Capture the cell that displays the provided text and extract its (x, y) central coordinate. 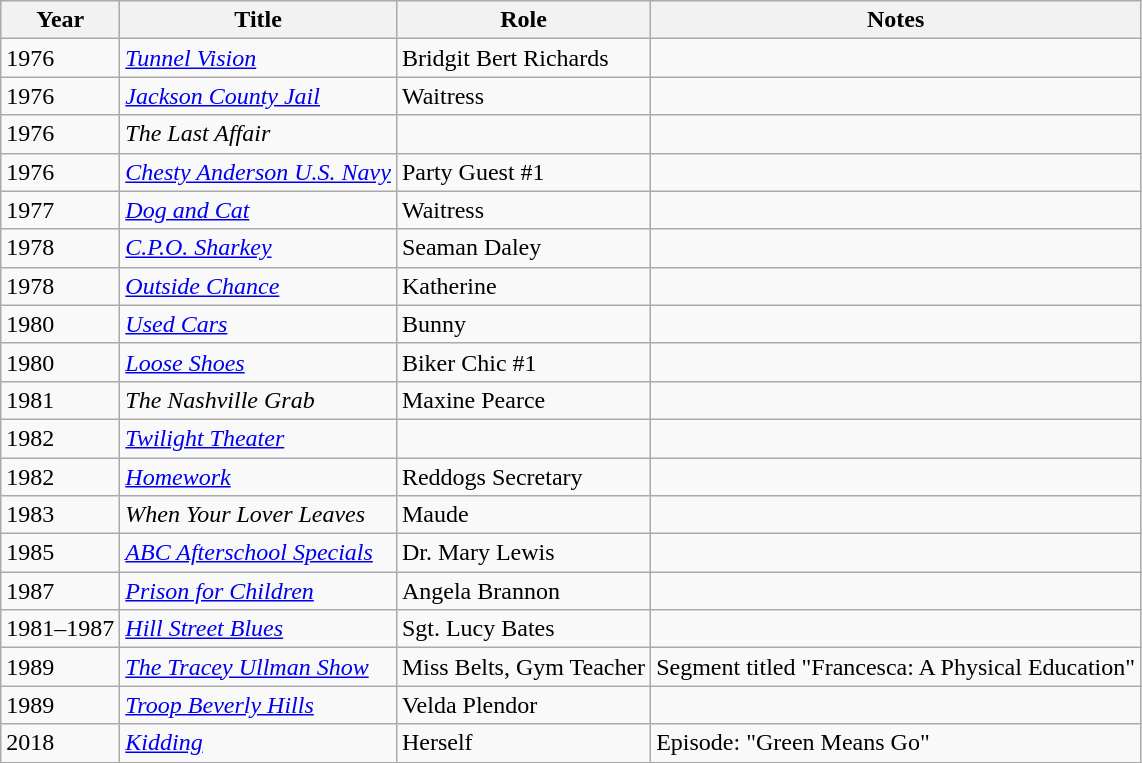
Katherine (523, 286)
Prison for Children (258, 591)
1981 (60, 400)
Loose Shoes (258, 362)
1987 (60, 591)
Hill Street Blues (258, 629)
Episode: "Green Means Go" (896, 743)
Dr. Mary Lewis (523, 553)
Maxine Pearce (523, 400)
Bridgit Bert Richards (523, 58)
Velda Plendor (523, 705)
Troop Beverly Hills (258, 705)
Outside Chance (258, 286)
The Tracey Ullman Show (258, 667)
Seaman Daley (523, 248)
1981–1987 (60, 629)
Used Cars (258, 324)
Biker Chic #1 (523, 362)
Year (60, 20)
2018 (60, 743)
Role (523, 20)
C.P.O. Sharkey (258, 248)
Miss Belts, Gym Teacher (523, 667)
Herself (523, 743)
Notes (896, 20)
Bunny (523, 324)
Chesty Anderson U.S. Navy (258, 172)
Kidding (258, 743)
The Last Affair (258, 134)
When Your Lover Leaves (258, 515)
Angela Brannon (523, 591)
1983 (60, 515)
Party Guest #1 (523, 172)
Jackson County Jail (258, 96)
1985 (60, 553)
Dog and Cat (258, 210)
Title (258, 20)
Twilight Theater (258, 438)
Homework (258, 477)
ABC Afterschool Specials (258, 553)
The Nashville Grab (258, 400)
Segment titled "Francesca: A Physical Education" (896, 667)
Reddogs Secretary (523, 477)
Maude (523, 515)
Sgt. Lucy Bates (523, 629)
1977 (60, 210)
Tunnel Vision (258, 58)
